Determine the [x, y] coordinate at the center of the cell enclosing the given text.  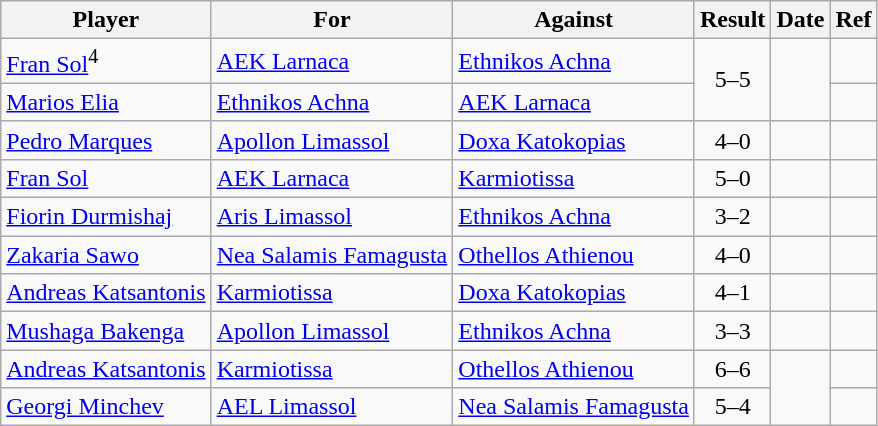
5–0 [732, 178]
Player [106, 20]
5–4 [732, 407]
Georgi Minchev [106, 407]
Zakaria Sawo [106, 255]
AEL Limassol [332, 407]
Marios Elia [106, 102]
Fran Sol [106, 178]
Date [800, 20]
4–1 [732, 293]
Ref [854, 20]
Mushaga Bakenga [106, 331]
Result [732, 20]
5–5 [732, 80]
6–6 [732, 369]
Fiorin Durmishaj [106, 217]
Fran Sol4 [106, 62]
For [332, 20]
Pedro Marques [106, 140]
Aris Limassol [332, 217]
Against [574, 20]
3–3 [732, 331]
3–2 [732, 217]
